For the text-containing cell, return its midpoint in [X, Y] coordinate format. 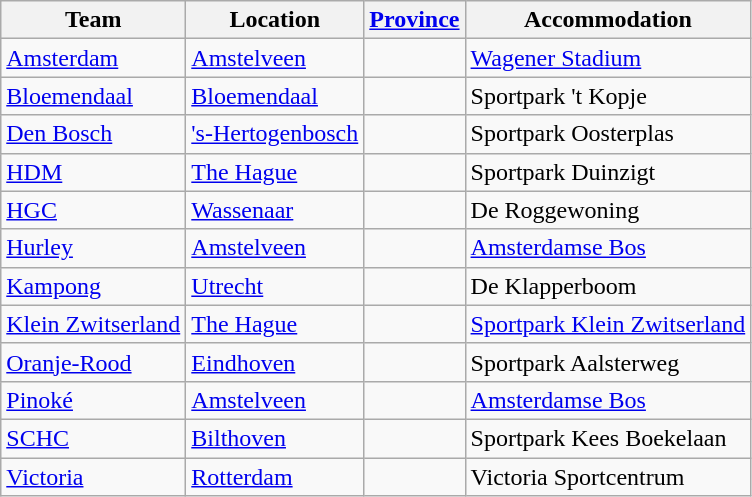
Wassenaar [275, 210]
Den Bosch [94, 134]
Victoria [94, 477]
Victoria Sportcentrum [608, 477]
Wagener Stadium [608, 58]
Klein Zwitserland [94, 324]
Province [414, 20]
Kampong [94, 286]
Sportpark Duinzigt [608, 172]
Bilthoven [275, 438]
De Klapperboom [608, 286]
Oranje-Rood [94, 362]
SCHC [94, 438]
Team [94, 20]
Amsterdam [94, 58]
Accommodation [608, 20]
Rotterdam [275, 477]
Sportpark Aalsterweg [608, 362]
's-Hertogenbosch [275, 134]
Sportpark Kees Boekelaan [608, 438]
Location [275, 20]
Hurley [94, 248]
Pinoké [94, 400]
Sportpark Oosterplas [608, 134]
Utrecht [275, 286]
Sportpark 't Kopje [608, 96]
HGC [94, 210]
HDM [94, 172]
Eindhoven [275, 362]
De Roggewoning [608, 210]
Sportpark Klein Zwitserland [608, 324]
